From the cell containing the given text, extract its center point as (X, Y) coordinate. 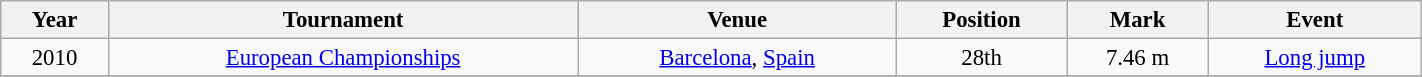
28th (982, 58)
Barcelona, Spain (737, 58)
7.46 m (1138, 58)
Position (982, 20)
Mark (1138, 20)
Year (55, 20)
Venue (737, 20)
Long jump (1314, 58)
Event (1314, 20)
Tournament (343, 20)
European Championships (343, 58)
2010 (55, 58)
